Capture the cell that displays the provided text and extract its [x, y] central coordinate. 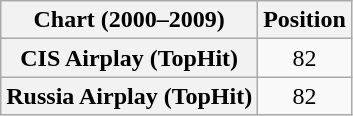
Position [305, 20]
CIS Airplay (TopHit) [130, 58]
Chart (2000–2009) [130, 20]
Russia Airplay (TopHit) [130, 96]
